Determine the [x, y] coordinate at the center of the cell enclosing the given text.  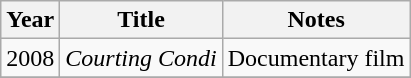
Title [141, 20]
Courting Condi [141, 58]
Notes [316, 20]
Documentary film [316, 58]
2008 [30, 58]
Year [30, 20]
